Pinpoint the cell where the given text exists, returning its (X, Y) midpoint coordinate. 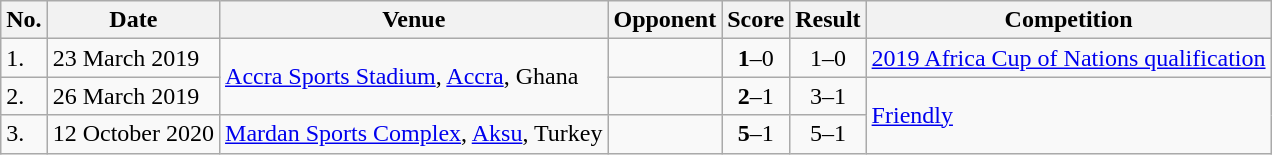
2. (24, 96)
3. (24, 134)
Score (756, 20)
12 October 2020 (133, 134)
Friendly (1068, 115)
1. (24, 58)
Date (133, 20)
2019 Africa Cup of Nations qualification (1068, 58)
2–1 (756, 96)
3–1 (828, 96)
Competition (1068, 20)
Opponent (665, 20)
Venue (414, 20)
26 March 2019 (133, 96)
23 March 2019 (133, 58)
Mardan Sports Complex, Aksu, Turkey (414, 134)
No. (24, 20)
Accra Sports Stadium, Accra, Ghana (414, 77)
Result (828, 20)
